Capture the cell that displays the provided text and extract its (x, y) central coordinate. 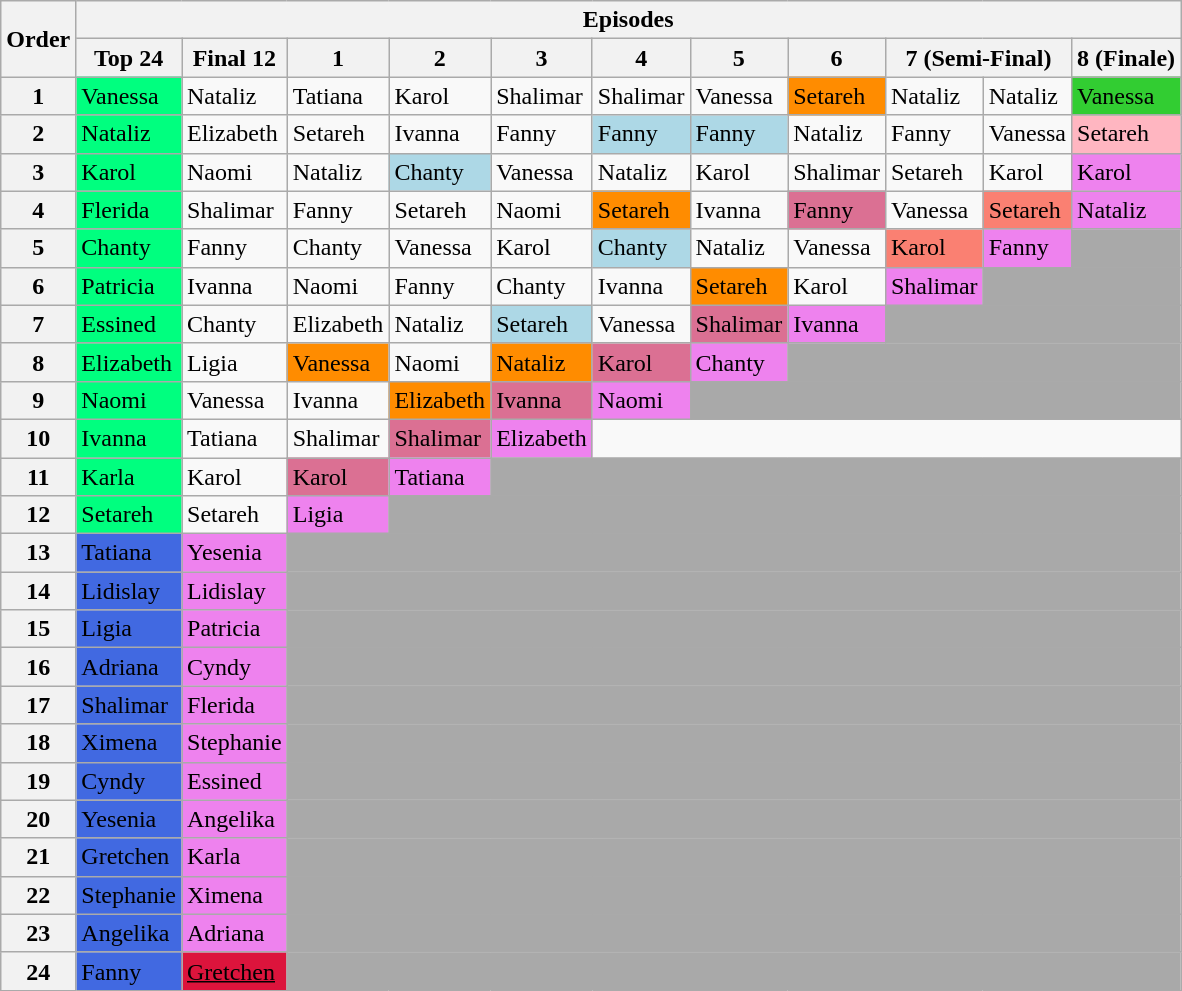
24 (38, 971)
16 (38, 667)
10 (38, 438)
Top 24 (129, 58)
20 (38, 819)
8 (38, 362)
13 (38, 553)
17 (38, 705)
23 (38, 933)
18 (38, 743)
14 (38, 591)
15 (38, 629)
Final 12 (235, 58)
Episodes (628, 20)
21 (38, 857)
Order (38, 39)
22 (38, 895)
19 (38, 781)
7 (38, 324)
9 (38, 400)
11 (38, 477)
8 (Finale) (1126, 58)
12 (38, 515)
7 (Semi-Final) (978, 58)
